Detect which cell encompasses the target text, then output its [X, Y] center coordinate. 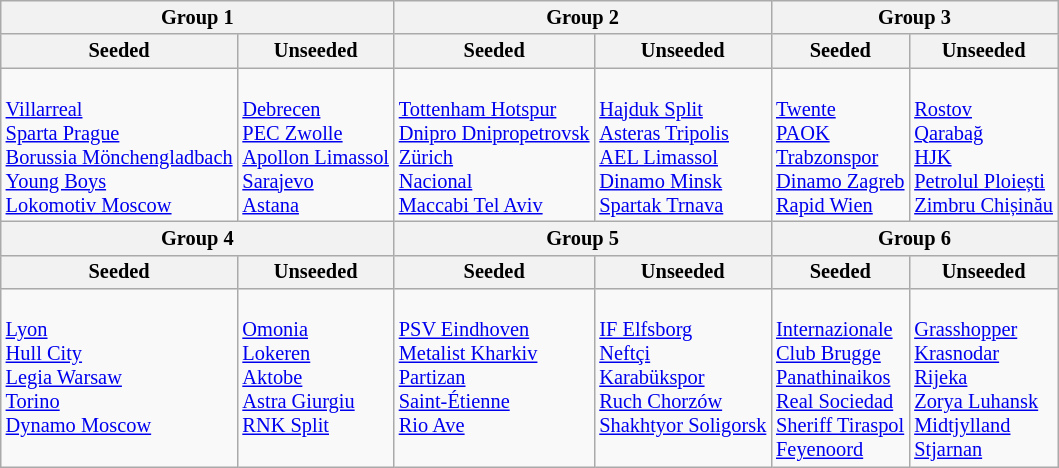
Villarreal Sparta Prague Borussia Mönchengladbach Young Boys Lokomotiv Moscow [120, 145]
Group 4 [198, 238]
Internazionale Club Brugge Panathinaikos Real Sociedad Sheriff Tiraspol Feyenoord [840, 378]
Group 2 [582, 17]
Group 3 [914, 17]
Tottenham Hotspur Dnipro Dnipropetrovsk Zürich Nacional Maccabi Tel Aviv [494, 145]
Rostov Qarabağ HJK Petrolul Ploiești Zimbru Chișinău [983, 145]
Omonia Lokeren Aktobe Astra Giurgiu RNK Split [315, 378]
Group 1 [198, 17]
Group 6 [914, 238]
IF Elfsborg Neftçi Karabükspor Ruch Chorzów Shakhtyor Soligorsk [682, 378]
Twente PAOK Trabzonspor Dinamo Zagreb Rapid Wien [840, 145]
Lyon Hull City Legia Warsaw Torino Dynamo Moscow [120, 378]
Grasshopper Krasnodar Rijeka Zorya Luhansk Midtjylland Stjarnan [983, 378]
Debrecen PEC Zwolle Apollon Limassol Sarajevo Astana [315, 145]
Hajduk Split Asteras Tripolis AEL Limassol Dinamo Minsk Spartak Trnava [682, 145]
Group 5 [582, 238]
PSV Eindhoven Metalist Kharkiv Partizan Saint-Étienne Rio Ave [494, 378]
